Extract the [X, Y] coordinate from the center of the cell holding the provided text.  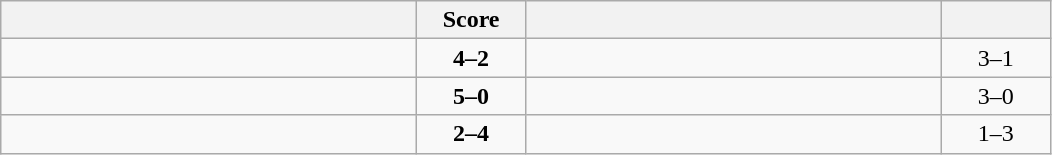
3–0 [996, 96]
Score [472, 20]
2–4 [472, 134]
5–0 [472, 96]
4–2 [472, 58]
3–1 [996, 58]
1–3 [996, 134]
